Locate the cell with the specified text and output its (x, y) center coordinate. 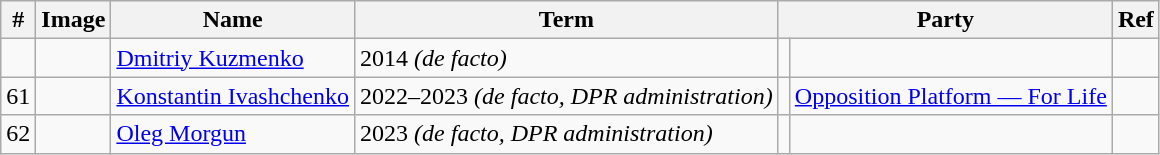
61 (18, 96)
Oleg Morgun (233, 134)
Konstantin Ivashchenko (233, 96)
Ref (1136, 20)
2023 (de facto, DPR administration) (567, 134)
# (18, 20)
Term (567, 20)
Dmitriy Kuzmenko (233, 58)
62 (18, 134)
Opposition Platform — For Life (950, 96)
Party (945, 20)
Name (233, 20)
2022–2023 (de facto, DPR administration) (567, 96)
Image (74, 20)
2014 (de facto) (567, 58)
